Detect which cell encompasses the target text, then output its (X, Y) center coordinate. 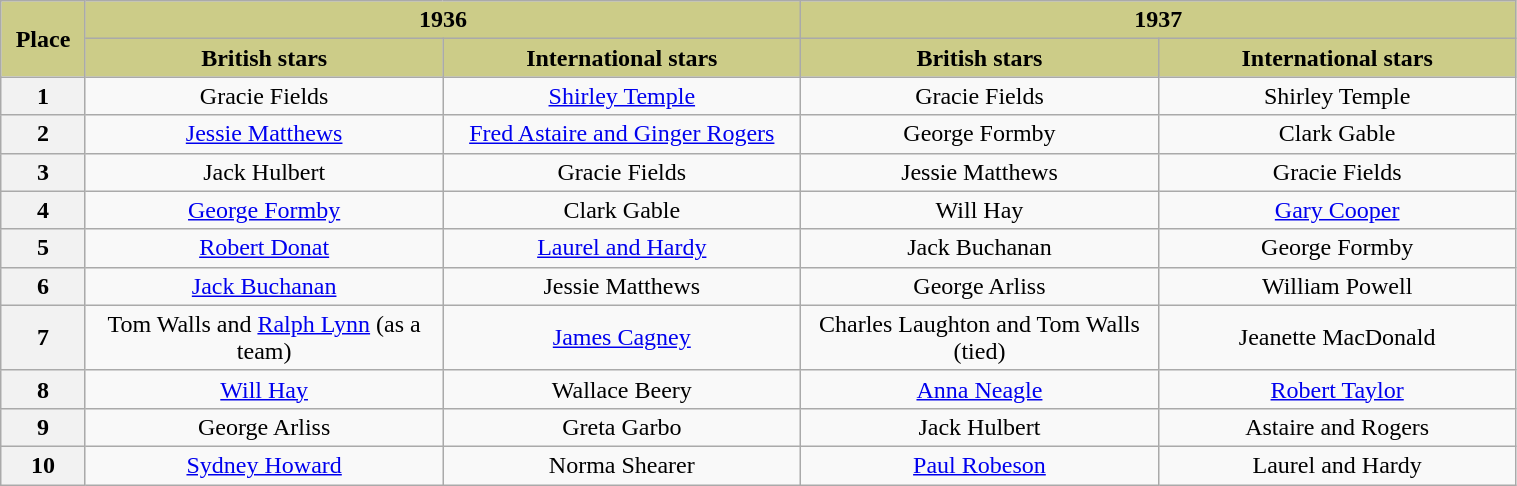
Norma Shearer (622, 465)
6 (44, 286)
Robert Donat (264, 248)
William Powell (1337, 286)
2 (44, 134)
Gary Cooper (1337, 210)
1 (44, 96)
1936 (442, 20)
Anna Neagle (980, 389)
8 (44, 389)
Place (44, 39)
Tom Walls and Ralph Lynn (as a team) (264, 338)
Charles Laughton and Tom Walls (tied) (980, 338)
Jeanette MacDonald (1337, 338)
Greta Garbo (622, 427)
5 (44, 248)
Robert Taylor (1337, 389)
1937 (1158, 20)
Wallace Beery (622, 389)
James Cagney (622, 338)
4 (44, 210)
10 (44, 465)
Astaire and Rogers (1337, 427)
Sydney Howard (264, 465)
7 (44, 338)
Paul Robeson (980, 465)
Fred Astaire and Ginger Rogers (622, 134)
9 (44, 427)
3 (44, 172)
